Identify which cell holds the provided text, then report its [X, Y] central coordinate. 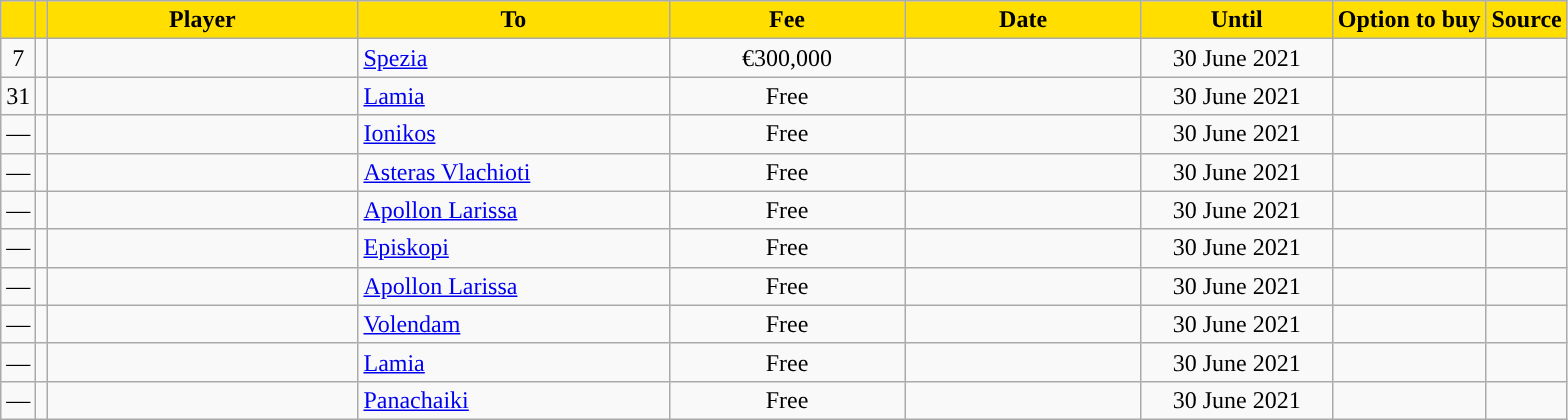
Spezia [514, 58]
Option to buy [1409, 20]
€300,000 [787, 58]
Panachaiki [514, 400]
Player [202, 20]
Source [1526, 20]
To [514, 20]
Episkopi [514, 248]
Ionikos [514, 134]
31 [18, 96]
Volendam [514, 324]
Asteras Vlachioti [514, 172]
Fee [787, 20]
Date [1023, 20]
7 [18, 58]
Until [1236, 20]
